Return the [x, y] coordinate for the center point of the cell that contains the specified text.  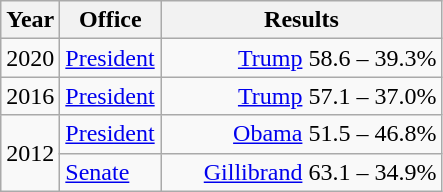
Gillibrand 63.1 – 34.9% [302, 172]
Trump 58.6 – 39.3% [302, 58]
2016 [30, 96]
Senate [110, 172]
Trump 57.1 – 37.0% [302, 96]
Results [302, 20]
Obama 51.5 – 46.8% [302, 134]
2012 [30, 153]
2020 [30, 58]
Office [110, 20]
Year [30, 20]
